Scan for the cell matching the given text and deliver its (X, Y) coordinate at center. 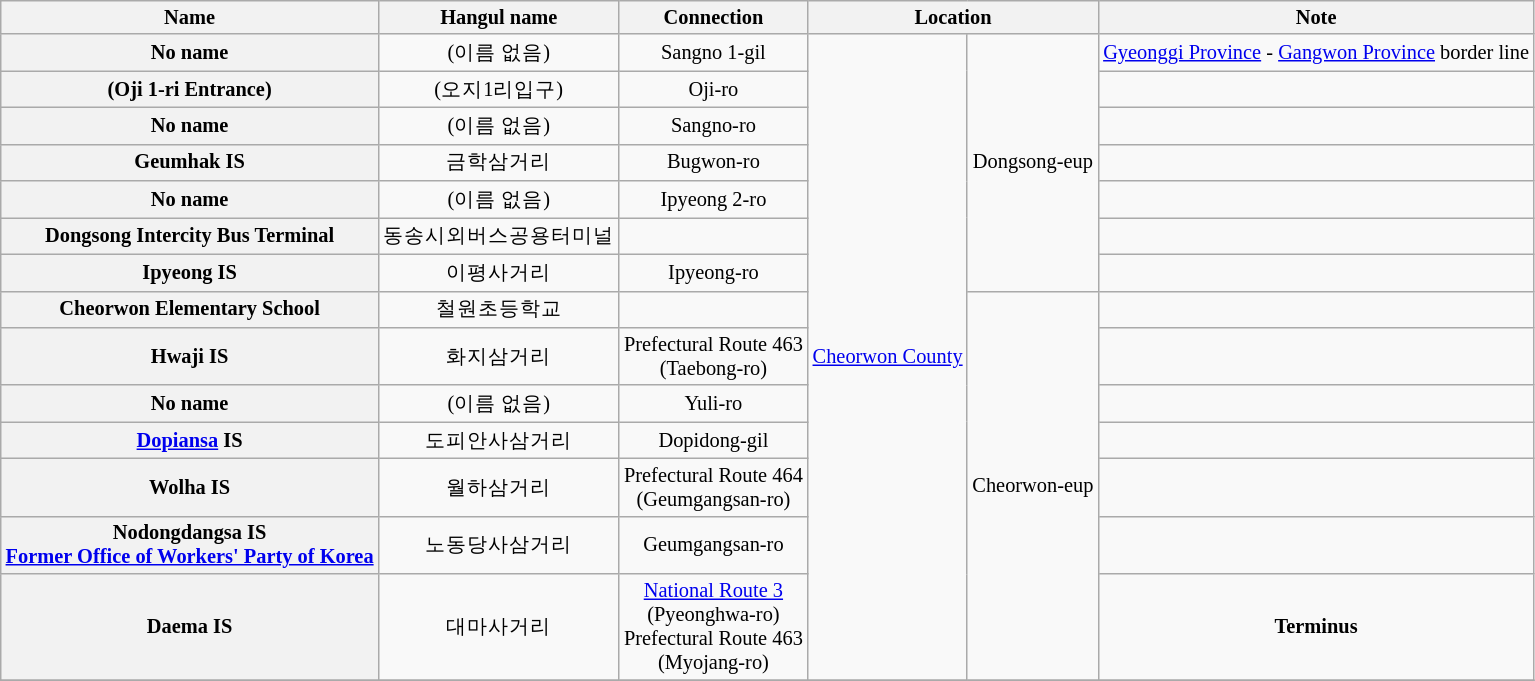
철원초등학교 (498, 310)
Wolha IS (190, 487)
Prefectural Route 463(Taebong-ro) (714, 356)
Hwaji IS (190, 356)
Location (954, 17)
금학삼거리 (498, 162)
Dongsong Intercity Bus Terminal (190, 236)
Cheorwon Elementary School (190, 310)
Oji-ro (714, 90)
Geumhak IS (190, 162)
Gyeonggi Province - Gangwon Province border line (1316, 52)
Daema IS (190, 627)
Sangno-ro (714, 126)
Geumgangsan-ro (714, 545)
Prefectural Route 464(Geumgangsan-ro) (714, 487)
이평사거리 (498, 272)
Yuli-ro (714, 404)
Name (190, 17)
대마사거리 (498, 627)
화지삼거리 (498, 356)
Cheorwon-eup (1032, 486)
Nodongdangsa ISFormer Office of Workers' Party of Korea (190, 545)
도피안사삼거리 (498, 440)
동송시외버스공용터미널 (498, 236)
Bugwon-ro (714, 162)
Ipyeong IS (190, 272)
Dongsong-eup (1032, 162)
Connection (714, 17)
Ipyeong-ro (714, 272)
Sangno 1-gil (714, 52)
Dopidong-gil (714, 440)
Terminus (1316, 627)
Ipyeong 2-ro (714, 200)
(오지1리입구) (498, 90)
National Route 3(Pyeonghwa-ro)Prefectural Route 463(Myojang-ro) (714, 627)
Dopiansa IS (190, 440)
Cheorwon County (888, 356)
(Oji 1-ri Entrance) (190, 90)
Hangul name (498, 17)
Note (1316, 17)
노동당사삼거리 (498, 545)
월하삼거리 (498, 487)
